For the text-containing cell, return its midpoint in (x, y) coordinate format. 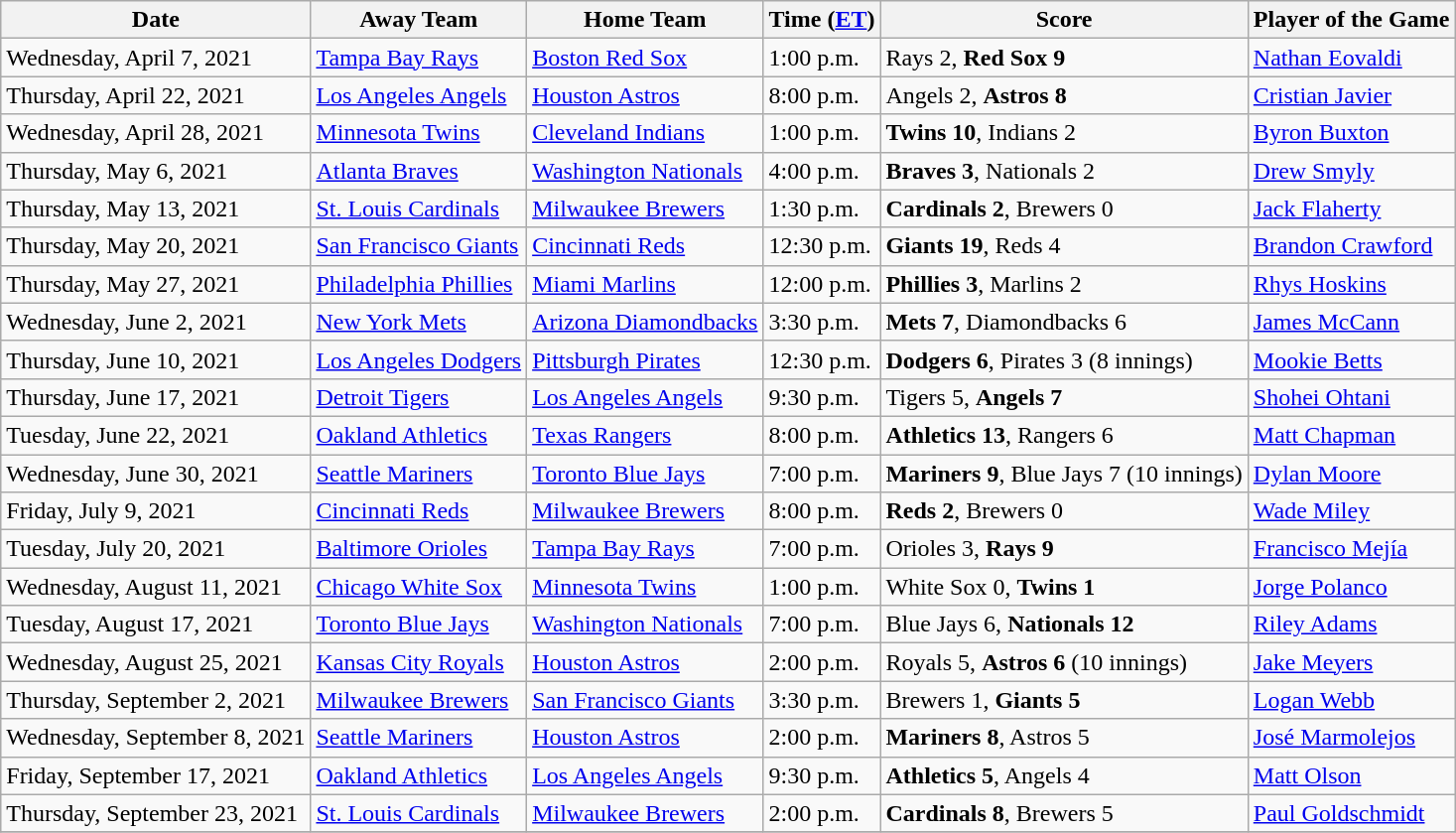
Tuesday, July 20, 2021 (156, 549)
Wednesday, August 25, 2021 (156, 662)
Mookie Betts (1352, 359)
Thursday, June 17, 2021 (156, 397)
Player of the Game (1352, 20)
Thursday, June 10, 2021 (156, 359)
Royals 5, Astros 6 (10 innings) (1064, 662)
Date (156, 20)
Detroit Tigers (419, 397)
Pittsburgh Pirates (645, 359)
Mariners 8, Astros 5 (1064, 738)
Boston Red Sox (645, 58)
Thursday, May 6, 2021 (156, 171)
Tuesday, June 22, 2021 (156, 435)
Thursday, September 23, 2021 (156, 813)
Francisco Mejía (1352, 549)
Los Angeles Dodgers (419, 359)
New York Mets (419, 322)
Mets 7, Diamondbacks 6 (1064, 322)
1:30 p.m. (822, 208)
Shohei Ohtani (1352, 397)
Rays 2, Red Sox 9 (1064, 58)
Wednesday, June 30, 2021 (156, 474)
Thursday, September 2, 2021 (156, 700)
James McCann (1352, 322)
Philadelphia Phillies (419, 284)
José Marmolejos (1352, 738)
Wednesday, June 2, 2021 (156, 322)
Cleveland Indians (645, 133)
Kansas City Royals (419, 662)
Tigers 5, Angels 7 (1064, 397)
Away Team (419, 20)
Giants 19, Reds 4 (1064, 246)
Wednesday, April 28, 2021 (156, 133)
Athletics 5, Angels 4 (1064, 775)
Wednesday, September 8, 2021 (156, 738)
Wednesday, August 11, 2021 (156, 587)
Friday, September 17, 2021 (156, 775)
Cardinals 2, Brewers 0 (1064, 208)
Twins 10, Indians 2 (1064, 133)
Dylan Moore (1352, 474)
Paul Goldschmidt (1352, 813)
Dodgers 6, Pirates 3 (8 innings) (1064, 359)
Cristian Javier (1352, 95)
Wednesday, April 7, 2021 (156, 58)
Thursday, May 13, 2021 (156, 208)
Angels 2, Astros 8 (1064, 95)
Score (1064, 20)
Braves 3, Nationals 2 (1064, 171)
Jack Flaherty (1352, 208)
Thursday, April 22, 2021 (156, 95)
Thursday, May 27, 2021 (156, 284)
Baltimore Orioles (419, 549)
Jake Meyers (1352, 662)
Byron Buxton (1352, 133)
Athletics 13, Rangers 6 (1064, 435)
Brandon Crawford (1352, 246)
White Sox 0, Twins 1 (1064, 587)
Blue Jays 6, Nationals 12 (1064, 625)
Time (ET) (822, 20)
Chicago White Sox (419, 587)
Friday, July 9, 2021 (156, 511)
Phillies 3, Marlins 2 (1064, 284)
Matt Olson (1352, 775)
Texas Rangers (645, 435)
Miami Marlins (645, 284)
Wade Miley (1352, 511)
Matt Chapman (1352, 435)
Riley Adams (1352, 625)
Atlanta Braves (419, 171)
Cardinals 8, Brewers 5 (1064, 813)
Reds 2, Brewers 0 (1064, 511)
Arizona Diamondbacks (645, 322)
Mariners 9, Blue Jays 7 (10 innings) (1064, 474)
Thursday, May 20, 2021 (156, 246)
4:00 p.m. (822, 171)
12:00 p.m. (822, 284)
Drew Smyly (1352, 171)
Brewers 1, Giants 5 (1064, 700)
Jorge Polanco (1352, 587)
Nathan Eovaldi (1352, 58)
Logan Webb (1352, 700)
Rhys Hoskins (1352, 284)
Tuesday, August 17, 2021 (156, 625)
Orioles 3, Rays 9 (1064, 549)
Home Team (645, 20)
